Scan for the cell matching the given text and deliver its [x, y] coordinate at center. 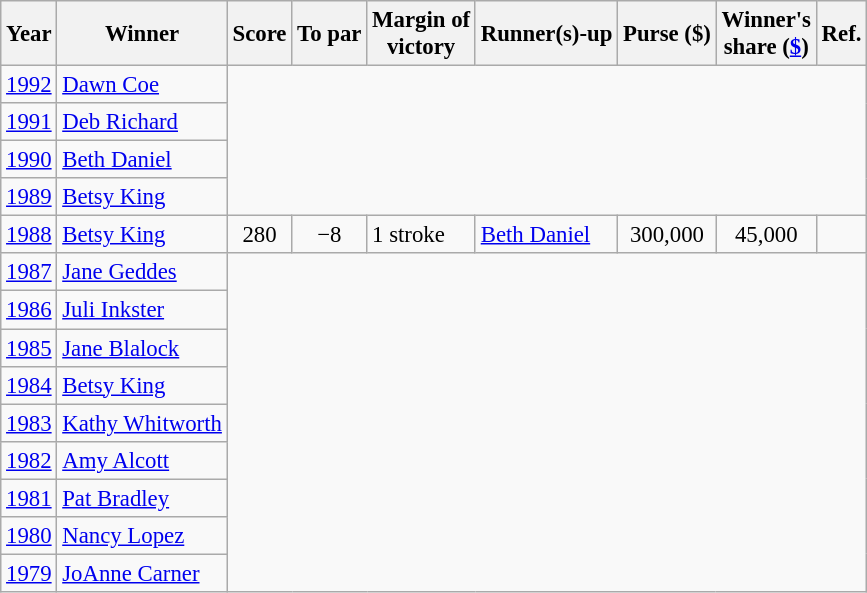
Kathy Whitworth [142, 423]
Winner'sshare ($) [766, 34]
1985 [29, 348]
Jane Geddes [142, 273]
Pat Bradley [142, 498]
Deb Richard [142, 122]
Amy Alcott [142, 460]
Nancy Lopez [142, 536]
1989 [29, 197]
Juli Inkster [142, 310]
1986 [29, 310]
1981 [29, 498]
1984 [29, 385]
Purse ($) [668, 34]
Dawn Coe [142, 85]
1979 [29, 573]
1992 [29, 85]
Jane Blalock [142, 348]
1987 [29, 273]
1988 [29, 235]
45,000 [766, 235]
1 stroke [422, 235]
Winner [142, 34]
Score [260, 34]
Margin ofvictory [422, 34]
Year [29, 34]
Ref. [841, 34]
300,000 [668, 235]
−8 [330, 235]
280 [260, 235]
To par [330, 34]
1982 [29, 460]
1980 [29, 536]
1983 [29, 423]
1990 [29, 160]
JoAnne Carner [142, 573]
Runner(s)-up [546, 34]
1991 [29, 122]
